Identify which cell holds the provided text, then report its (x, y) central coordinate. 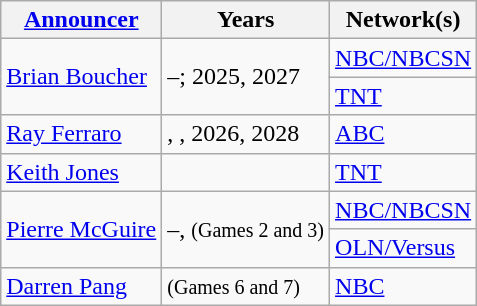
ABC (404, 134)
–; 2025, 2027 (246, 77)
, , 2026, 2028 (246, 134)
Announcer (82, 20)
Years (246, 20)
NBC (404, 286)
Network(s) (404, 20)
Ray Ferraro (82, 134)
Brian Boucher (82, 77)
Pierre McGuire (82, 229)
Keith Jones (82, 172)
OLN/Versus (404, 248)
Darren Pang (82, 286)
(Games 6 and 7) (246, 286)
–, (Games 2 and 3) (246, 229)
